Detect which cell encompasses the target text, then output its [x, y] center coordinate. 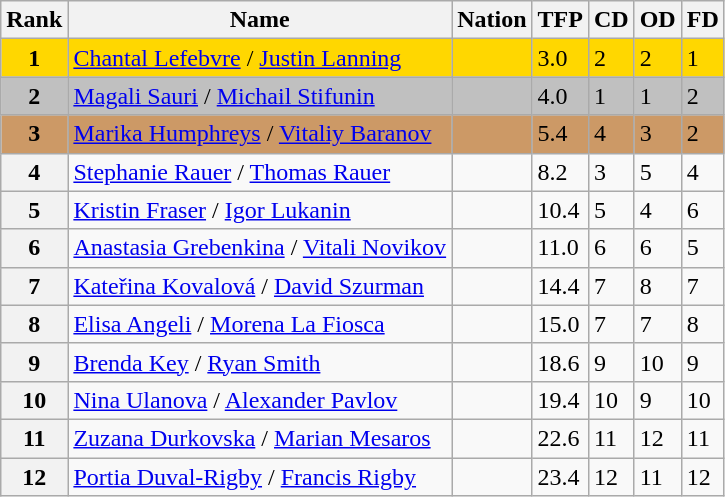
TFP [560, 20]
15.0 [560, 324]
FD [702, 20]
Anastasia Grebenkina / Vitali Novikov [260, 248]
8.2 [560, 172]
10.4 [560, 210]
5.4 [560, 134]
Nation [492, 20]
23.4 [560, 477]
Zuzana Durkovska / Marian Mesaros [260, 438]
14.4 [560, 286]
3.0 [560, 58]
Magali Sauri / Michail Stifunin [260, 96]
Nina Ulanova / Alexander Pavlov [260, 400]
Stephanie Rauer / Thomas Rauer [260, 172]
Portia Duval-Rigby / Francis Rigby [260, 477]
Kateřina Kovalová / David Szurman [260, 286]
OD [658, 20]
Kristin Fraser / Igor Lukanin [260, 210]
Brenda Key / Ryan Smith [260, 362]
Marika Humphreys / Vitaliy Baranov [260, 134]
11.0 [560, 248]
CD [611, 20]
18.6 [560, 362]
19.4 [560, 400]
22.6 [560, 438]
Chantal Lefebvre / Justin Lanning [260, 58]
4.0 [560, 96]
Rank [34, 20]
Elisa Angeli / Morena La Fiosca [260, 324]
Name [260, 20]
